Locate the cell with the specified text and output its (X, Y) center coordinate. 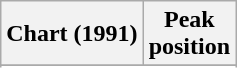
Chart (1991) (72, 34)
Peakposition (189, 34)
